Locate the cell with the specified text and output its [X, Y] center coordinate. 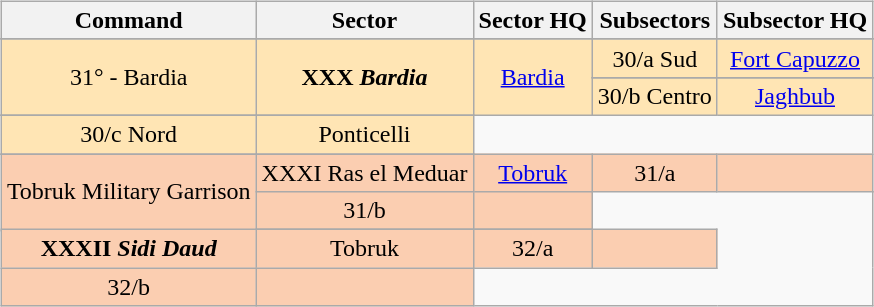
XXXII Sidi Daud [128, 249]
Subsector HQ [794, 20]
30/c Nord [128, 134]
31° - Bardia [128, 77]
Jaghbub [794, 96]
Fort Capuzzo [794, 58]
Subsectors [654, 20]
Bardia [532, 77]
31/b [364, 211]
XXXI Ras el Meduar [364, 173]
32/a [532, 249]
30/a Sud [654, 58]
XXX Bardia [364, 77]
Sector [364, 20]
Command [128, 20]
31/a [654, 173]
Tobruk Military Garrison [128, 192]
Ponticelli [364, 134]
30/b Centro [654, 96]
32/b [128, 287]
Sector HQ [532, 20]
